Search for the cell housing the specified text and yield its [X, Y] center coordinate. 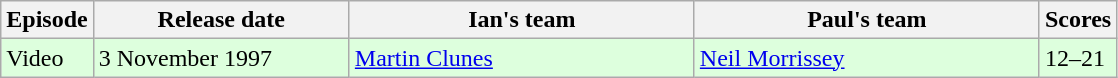
Ian's team [522, 20]
Neil Morrissey [866, 58]
Scores [1078, 20]
12–21 [1078, 58]
3 November 1997 [221, 58]
Paul's team [866, 20]
Release date [221, 20]
Video [47, 58]
Episode [47, 20]
Martin Clunes [522, 58]
